Identify which cell holds the provided text, then report its [X, Y] central coordinate. 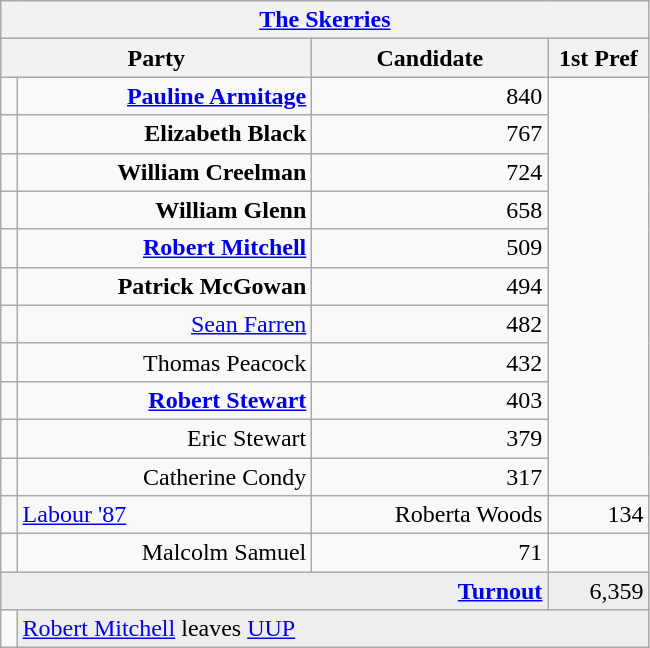
Patrick McGowan [164, 286]
Elizabeth Black [164, 134]
Labour '87 [164, 515]
724 [430, 172]
1st Pref [598, 58]
Eric Stewart [164, 438]
432 [430, 362]
403 [430, 400]
379 [430, 438]
Malcolm Samuel [164, 553]
317 [430, 477]
Sean Farren [164, 324]
494 [430, 286]
840 [430, 96]
Pauline Armitage [164, 96]
Roberta Woods [430, 515]
Turnout [274, 591]
Thomas Peacock [164, 362]
Candidate [430, 58]
William Creelman [164, 172]
509 [430, 248]
Robert Mitchell [164, 248]
Catherine Condy [164, 477]
6,359 [598, 591]
Robert Mitchell leaves UUP [333, 629]
658 [430, 210]
71 [430, 553]
Party [156, 58]
482 [430, 324]
William Glenn [164, 210]
134 [598, 515]
767 [430, 134]
The Skerries [325, 20]
Robert Stewart [164, 400]
